Return [x, y] of the center of cell containing provided text 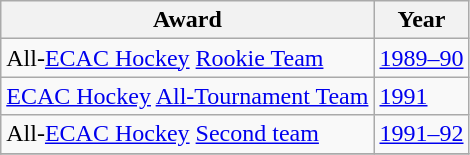
ECAC Hockey All-Tournament Team [188, 96]
1989–90 [422, 58]
All-ECAC Hockey Rookie Team [188, 58]
1991–92 [422, 134]
Award [188, 20]
All-ECAC Hockey Second team [188, 134]
Year [422, 20]
1991 [422, 96]
